Pinpoint the cell where the given text exists, returning its [x, y] midpoint coordinate. 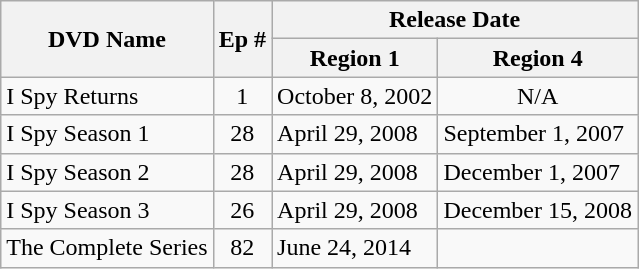
I Spy Season 1 [107, 134]
I Spy Returns [107, 96]
N/A [538, 96]
I Spy Season 2 [107, 172]
Ep # [242, 39]
December 1, 2007 [538, 172]
Release Date [455, 20]
82 [242, 248]
I Spy Season 3 [107, 210]
1 [242, 96]
December 15, 2008 [538, 210]
October 8, 2002 [355, 96]
DVD Name [107, 39]
The Complete Series [107, 248]
Region 1 [355, 58]
September 1, 2007 [538, 134]
26 [242, 210]
Region 4 [538, 58]
June 24, 2014 [355, 248]
